Return (x, y) of the center of cell containing provided text 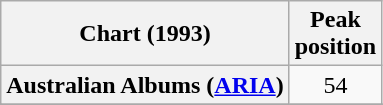
Peakposition (335, 34)
54 (335, 85)
Chart (1993) (145, 34)
Australian Albums (ARIA) (145, 85)
